Return the [x, y] coordinate for the center point of the cell that contains the specified text.  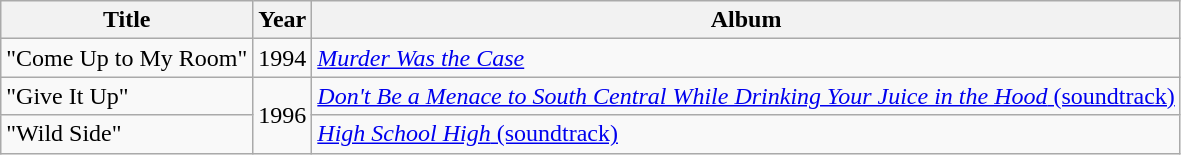
Murder Was the Case [746, 58]
Year [282, 20]
"Wild Side" [127, 134]
High School High (soundtrack) [746, 134]
1996 [282, 115]
"Give It Up" [127, 96]
1994 [282, 58]
"Come Up to My Room" [127, 58]
Don't Be a Menace to South Central While Drinking Your Juice in the Hood (soundtrack) [746, 96]
Album [746, 20]
Title [127, 20]
